Extract the (X, Y) coordinate from the center of the cell holding the provided text.  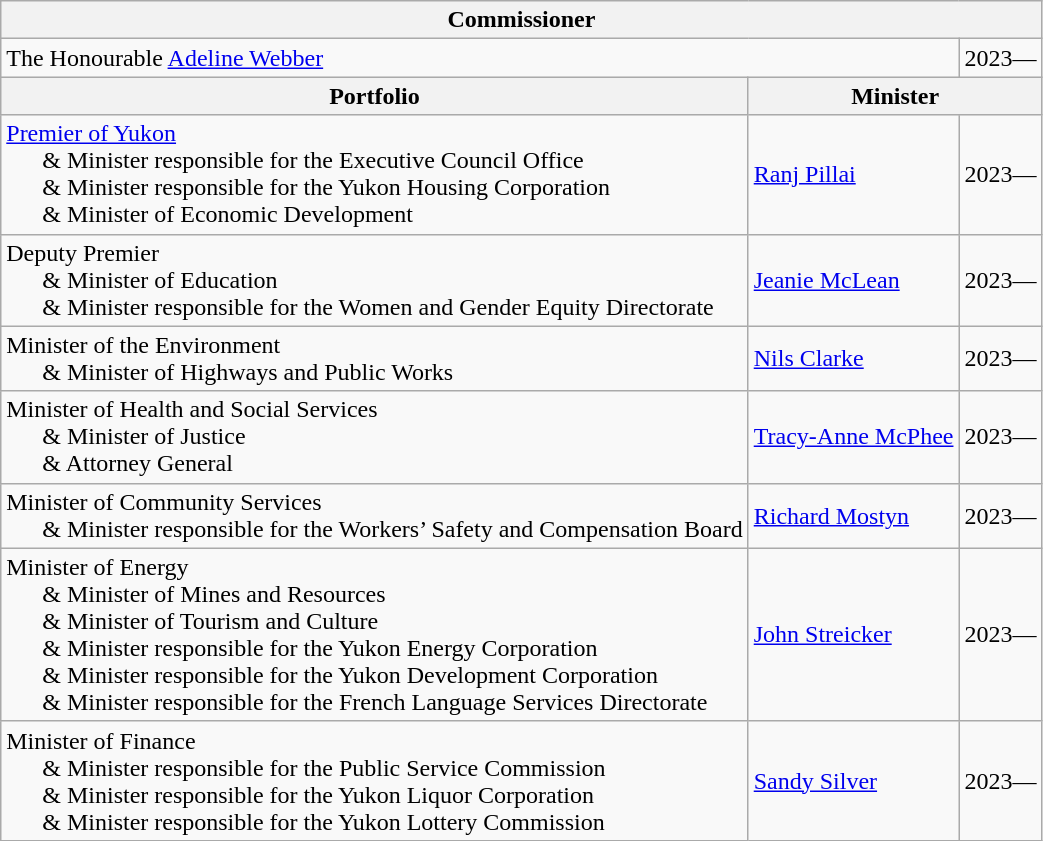
Commissioner (522, 20)
Portfolio (374, 96)
Deputy Premier & Minister of Education & Minister responsible for the Women and Gender Equity Directorate (374, 280)
Tracy-Anne McPhee (854, 437)
Minister of Community Services & Minister responsible for the Workers’ Safety and Compensation Board (374, 516)
Minister (895, 96)
Richard Mostyn (854, 516)
Jeanie McLean (854, 280)
The Honourable Adeline Webber (480, 58)
Ranj Pillai (854, 174)
Sandy Silver (854, 780)
Minister of the Environment & Minister of Highways and Public Works (374, 358)
Minister of Health and Social Services & Minister of Justice & Attorney General (374, 437)
Nils Clarke (854, 358)
John Streicker (854, 634)
